From the cell containing the given text, extract its center point as [x, y] coordinate. 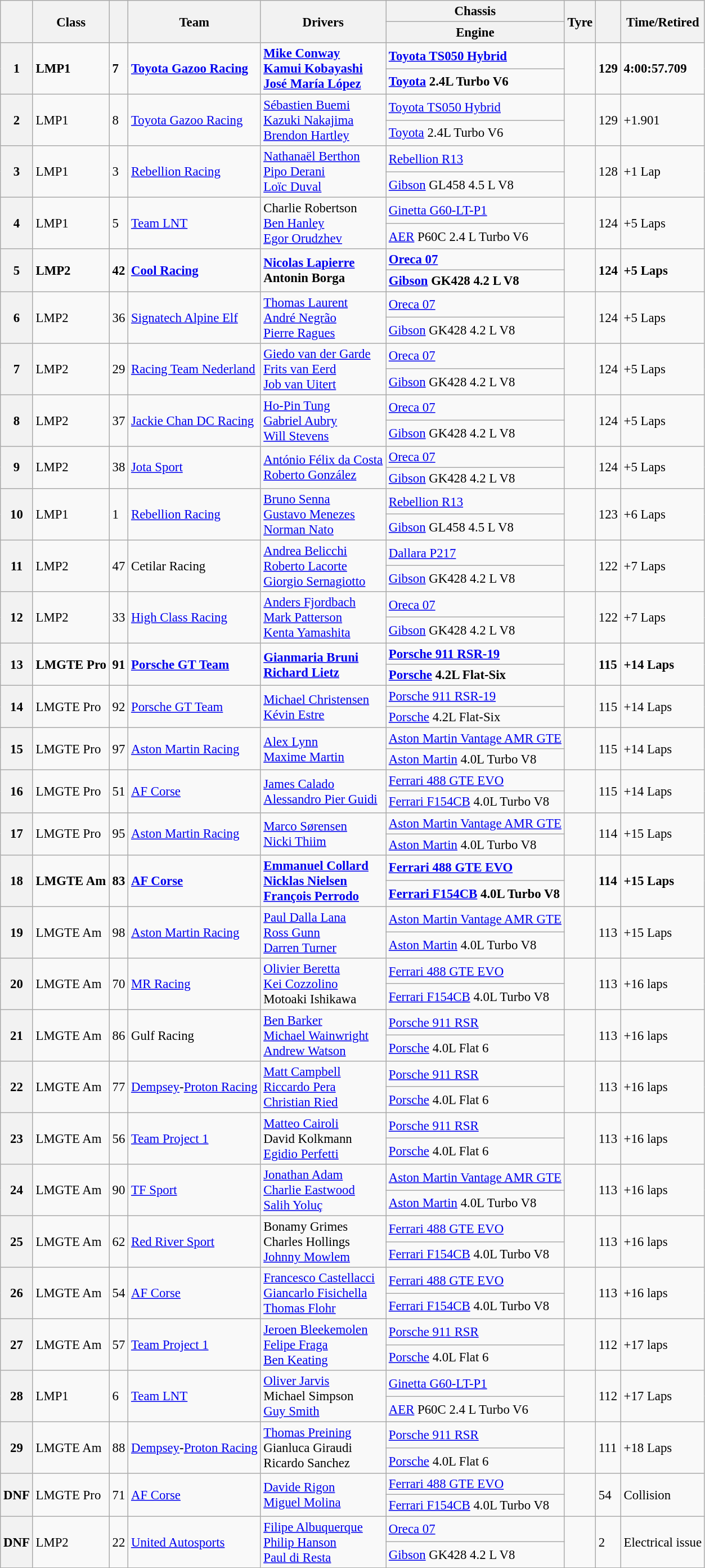
13 [17, 664]
Cool Racing [195, 270]
10 [17, 515]
62 [118, 1242]
United Autosports [195, 1542]
Oliver Jarvis Michael Simpson Guy Smith [323, 1396]
Chassis [475, 11]
+17 Laps [663, 1396]
19 [17, 932]
Racing Team Nederland [195, 369]
Filipe Albuquerque Philip Hanson Paul di Resta [323, 1542]
51 [118, 792]
James Calado Alessandro Pier Guidi [323, 792]
Team [195, 21]
Collision [663, 1495]
Bonamy Grimes Charles Hollings Johnny Mowlem [323, 1242]
27 [17, 1345]
98 [118, 932]
Davide Rigon Miguel Molina [323, 1495]
+18 Laps [663, 1448]
86 [118, 1035]
Olivier Beretta Kei Cozzolino Motoaki Ishikawa [323, 984]
+17 laps [663, 1345]
70 [118, 984]
111 [609, 1448]
Nathanaël Berthon Pipo Derani Loïc Duval [323, 172]
Dallara P217 [475, 553]
Charlie Robertson Ben Hanley Egor Orudzhev [323, 224]
15 [17, 749]
Sébastien Buemi Kazuki Nakajima Brendon Hartley [323, 120]
Gulf Racing [195, 1035]
12 [17, 618]
4 [17, 224]
Tyre [580, 21]
Paul Dalla Lana Ross Gunn Darren Turner [323, 932]
24 [17, 1190]
91 [118, 664]
Jonathan Adam Charlie Eastwood Salih Yoluç [323, 1190]
4:00:57.709 [663, 69]
Jeroen Bleekemolen Felipe Fraga Ben Keating [323, 1345]
Anders Fjordbach Mark Patterson Kenta Yamashita [323, 618]
Thomas Laurent André Negrão Pierre Ragues [323, 318]
123 [609, 515]
17 [17, 833]
Bruno Senna Gustavo Menezes Norman Nato [323, 515]
38 [118, 467]
92 [118, 707]
95 [118, 833]
11 [17, 566]
Cetilar Racing [195, 566]
21 [17, 1035]
Electrical issue [663, 1542]
128 [609, 172]
Michael Christensen Kévin Estre [323, 707]
Gianmaria Bruni Richard Lietz [323, 664]
Engine [475, 33]
Class [71, 21]
MR Racing [195, 984]
23 [17, 1138]
71 [118, 1495]
83 [118, 881]
56 [118, 1138]
Mike Conway Kamui Kobayashi José María López [323, 69]
Emmanuel Collard Nicklas Nielsen François Perrodo [323, 881]
14 [17, 707]
Nicolas Lapierre Antonin Borga [323, 270]
+6 Laps [663, 515]
26 [17, 1293]
47 [118, 566]
Ho-Pin Tung Gabriel Aubry Will Stevens [323, 421]
Giedo van der Garde Frits van Eerd Job van Uitert [323, 369]
20 [17, 984]
36 [118, 318]
90 [118, 1190]
Thomas Preining Gianluca Giraudi Ricardo Sanchez [323, 1448]
Drivers [323, 21]
28 [17, 1396]
16 [17, 792]
High Class Racing [195, 618]
97 [118, 749]
Signatech Alpine Elf [195, 318]
Andrea Belicchi Roberto Lacorte Giorgio Sernagiotto [323, 566]
77 [118, 1087]
Red River Sport [195, 1242]
+1 Lap [663, 172]
37 [118, 421]
Alex Lynn Maxime Martin [323, 749]
Francesco Castellacci Giancarlo Fisichella Thomas Flohr [323, 1293]
Jota Sport [195, 467]
Jackie Chan DC Racing [195, 421]
18 [17, 881]
TF Sport [195, 1190]
42 [118, 270]
Matteo Cairoli David Kolkmann Egidio Perfetti [323, 1138]
Matt Campbell Riccardo Pera Christian Ried [323, 1087]
Ben Barker Michael Wainwright Andrew Watson [323, 1035]
88 [118, 1448]
25 [17, 1242]
9 [17, 467]
Time/Retired [663, 21]
+1.901 [663, 120]
António Félix da Costa Roberto González [323, 467]
57 [118, 1345]
Marco Sørensen Nicki Thiim [323, 833]
33 [118, 618]
